Return the (x, y) coordinate for the center point of the cell that contains the specified text.  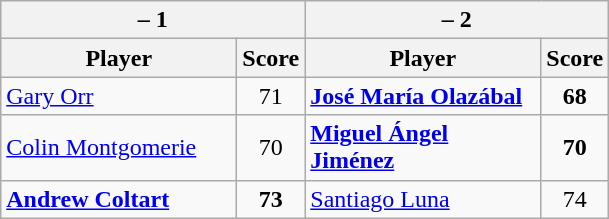
– 1 (153, 20)
73 (271, 199)
José María Olazábal (423, 96)
– 2 (457, 20)
Miguel Ángel Jiménez (423, 148)
71 (271, 96)
Santiago Luna (423, 199)
74 (575, 199)
68 (575, 96)
Gary Orr (119, 96)
Colin Montgomerie (119, 148)
Andrew Coltart (119, 199)
